From the cell containing the given text, extract its center point as (X, Y) coordinate. 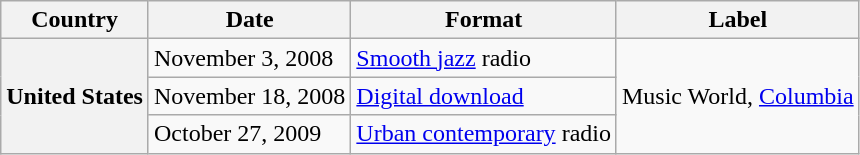
Music World, Columbia (738, 96)
Date (249, 20)
Label (738, 20)
Format (484, 20)
Digital download (484, 96)
October 27, 2009 (249, 134)
Urban contemporary radio (484, 134)
United States (75, 96)
Smooth jazz radio (484, 58)
Country (75, 20)
November 18, 2008 (249, 96)
November 3, 2008 (249, 58)
